Return (X, Y) of the center of cell containing provided text 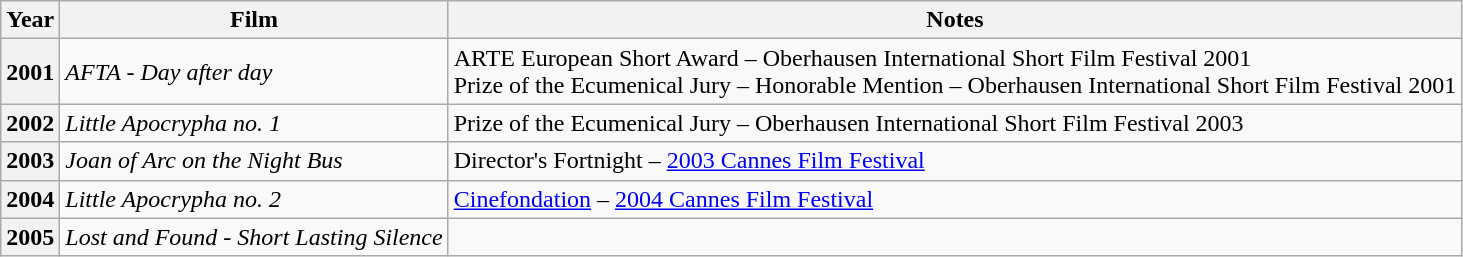
Joan of Arc on the Night Bus (254, 161)
Prize of the Ecumenical Jury – Oberhausen International Short Film Festival 2003 (955, 123)
2004 (30, 199)
Lost and Found - Short Lasting Silence (254, 237)
Little Apocrypha no. 2 (254, 199)
Cinefondation – 2004 Cannes Film Festival (955, 199)
Film (254, 20)
Little Apocrypha no. 1 (254, 123)
2002 (30, 123)
Year (30, 20)
AFTA - Day after day (254, 72)
2001 (30, 72)
Notes (955, 20)
2005 (30, 237)
2003 (30, 161)
Director's Fortnight – 2003 Cannes Film Festival (955, 161)
